Locate the cell with the specified text and output its (X, Y) center coordinate. 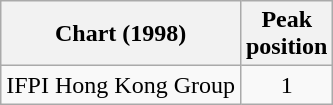
IFPI Hong Kong Group (121, 85)
Chart (1998) (121, 34)
Peakposition (286, 34)
1 (286, 85)
